For the text-containing cell, return its midpoint in (x, y) coordinate format. 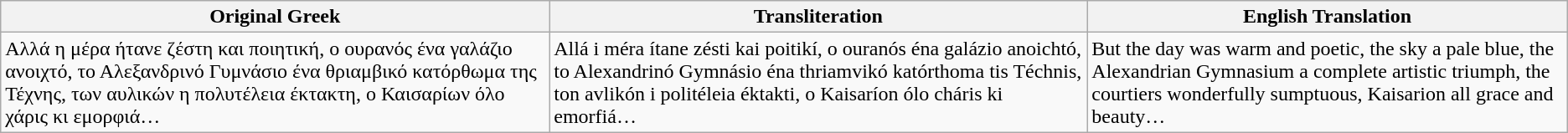
Transliteration (818, 17)
Original Greek (275, 17)
English Translation (1327, 17)
